Search for the cell housing the specified text and yield its (x, y) center coordinate. 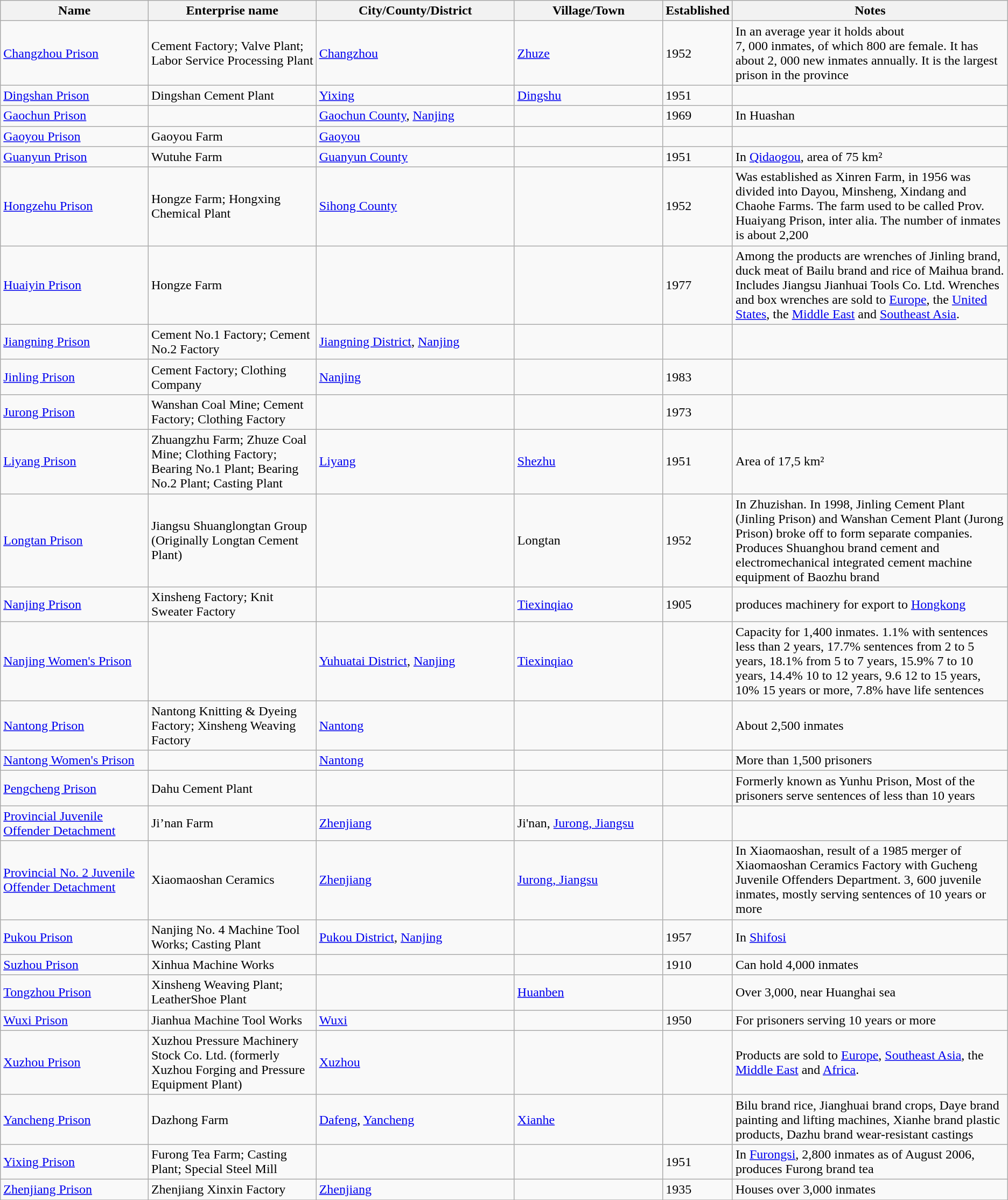
Hongze Farm (232, 285)
Hongzehu Prison (74, 206)
Liyang (415, 461)
Wanshan Coal Mine; Cement Factory; Clothing Factory (232, 411)
Nantong Knitting & Dyeing Factory; Xinsheng Weaving Factory (232, 725)
Pukou District, Nanjing (415, 937)
Tongzhou Prison (74, 992)
In Qidaogou, area of 75 km² (870, 157)
Yixing Prison (74, 1161)
In Furongsi, 2,800 inmates as of August 2006, produces Furong brand tea (870, 1161)
Zhuangzhu Farm; Zhuze Coal Mine; Clothing Factory; Bearing No.1 Plant; Bearing No.2 Plant; Casting Plant (232, 461)
Gaochun County, Nanjing (415, 116)
1950 (698, 1020)
Name (74, 11)
Dingshan Cement Plant (232, 95)
Bilu brand rice, Jianghuai brand crops, Daye brand painting and lifting machines, Xianhe brand plastic products, Dazhu brand wear-resistant castings (870, 1119)
Provincial Juvenile Offender Detachment (74, 823)
Ji’nan Farm (232, 823)
Nanjing Women's Prison (74, 661)
In Huashan (870, 116)
Area of 17,5 km² (870, 461)
Zhenjiang Xinxin Factory (232, 1189)
Jiangsu Shuanglongtan Group (Originally Longtan Cement Plant) (232, 540)
Gaoyou Prison (74, 136)
Furong Tea Farm; Casting Plant; Special Steel Mill (232, 1161)
Gaochun Prison (74, 116)
Dahu Cement Plant (232, 789)
1905 (698, 604)
Xinsheng Weaving Plant; LeatherShoe Plant (232, 992)
City/County/District (415, 11)
Nantong Women's Prison (74, 761)
Zhuze (588, 53)
Xinsheng Factory; Knit Sweater Factory (232, 604)
For prisoners serving 10 years or more (870, 1020)
1957 (698, 937)
Village/Town (588, 11)
Jurong Prison (74, 411)
Jinling Prison (74, 377)
Dazhong Farm (232, 1119)
Xinhua Machine Works (232, 965)
Suzhou Prison (74, 965)
Xiaomaoshan Ceramics (232, 880)
Jianhua Machine Tool Works (232, 1020)
Jiangning Prison (74, 341)
Notes (870, 11)
Nanjing Prison (74, 604)
Can hold 4,000 inmates (870, 965)
More than 1,500 prisoners (870, 761)
Wuxi (415, 1020)
Wuxi Prison (74, 1020)
Jurong, Jiangsu (588, 880)
Xuzhou Prison (74, 1062)
Xuzhou Pressure Machinery Stock Co. Ltd. (formerly Xuzhou Forging and Pressure Equipment Plant) (232, 1062)
Enterprise name (232, 11)
About 2,500 inmates (870, 725)
Changzhou (415, 53)
Shezhu (588, 461)
Liyang Prison (74, 461)
Sihong County (415, 206)
Changzhou Prison (74, 53)
Gaoyou Farm (232, 136)
Cement No.1 Factory; Cement No.2 Factory (232, 341)
Yancheng Prison (74, 1119)
Jiangning District, Nanjing (415, 341)
Longtan Prison (74, 540)
Established (698, 11)
Nanjing (415, 377)
Wutuhe Farm (232, 157)
Cement Factory; Valve Plant; Labor Service Processing Plant (232, 53)
Gaoyou (415, 136)
Houses over 3,000 inmates (870, 1189)
Xuzhou (415, 1062)
Pengcheng Prison (74, 789)
Provincial No. 2 Juvenile Offender Detachment (74, 880)
1977 (698, 285)
Dingshan Prison (74, 95)
Huaiyin Prison (74, 285)
1969 (698, 116)
Yuhuatai District, Nanjing (415, 661)
Dingshu (588, 95)
Formerly known as Yunhu Prison, Most of the prisoners serve sentences of less than 10 years (870, 789)
Dafeng, Yancheng (415, 1119)
Longtan (588, 540)
1973 (698, 411)
Hongze Farm; Hongxing Chemical Plant (232, 206)
Ji'nan, Jurong, Jiangsu (588, 823)
Nantong Prison (74, 725)
Guanyun County (415, 157)
Zhenjiang Prison (74, 1189)
1935 (698, 1189)
1983 (698, 377)
produces machinery for export to Hongkong (870, 604)
Products are sold to Europe, Southeast Asia, the Middle East and Africa. (870, 1062)
Cement Factory; Clothing Company (232, 377)
Over 3,000, near Huanghai sea (870, 992)
Huanben (588, 992)
1910 (698, 965)
Yixing (415, 95)
Guanyun Prison (74, 157)
Pukou Prison (74, 937)
Xianhe (588, 1119)
In Shifosi (870, 937)
Nanjing No. 4 Machine Tool Works; Casting Plant (232, 937)
